Locate the cell with the specified text and output its [x, y] center coordinate. 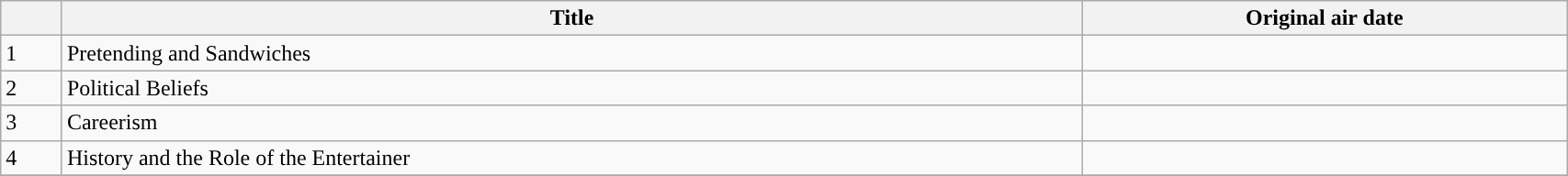
Pretending and Sandwiches [571, 53]
Original air date [1325, 18]
Title [571, 18]
Political Beliefs [571, 88]
3 [31, 123]
Careerism [571, 123]
4 [31, 158]
2 [31, 88]
History and the Role of the Entertainer [571, 158]
1 [31, 53]
